Find where the given text appears and provide that cell's center as [X, Y] coordinate. 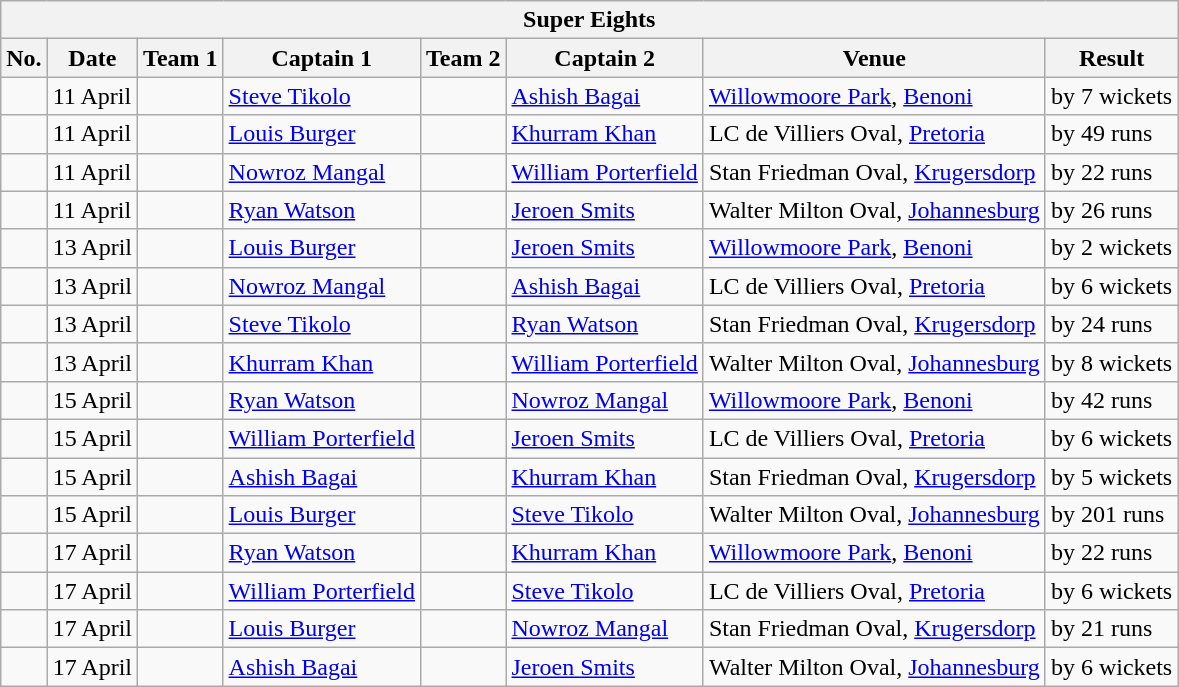
by 5 wickets [1111, 477]
Captain 1 [322, 58]
Super Eights [590, 20]
by 201 runs [1111, 515]
by 26 runs [1111, 210]
by 24 runs [1111, 324]
Team 2 [463, 58]
by 7 wickets [1111, 96]
by 49 runs [1111, 134]
Venue [874, 58]
Date [92, 58]
by 2 wickets [1111, 248]
by 42 runs [1111, 400]
Result [1111, 58]
by 21 runs [1111, 629]
by 8 wickets [1111, 362]
Captain 2 [604, 58]
Team 1 [181, 58]
No. [24, 58]
